Output the [X, Y] coordinate of the center of the cell containing the given text.  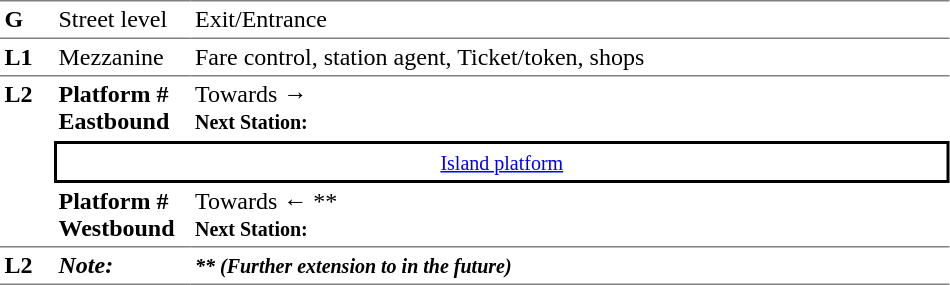
Fare control, station agent, Ticket/token, shops [570, 58]
Mezzanine [122, 58]
G [27, 20]
Towards ← **Next Station: [570, 215]
Exit/Entrance [570, 20]
Street level [122, 20]
Platform #Eastbound [122, 108]
L1 [27, 58]
Towards → Next Station: [570, 108]
L2 [27, 162]
Island platform [502, 162]
Platform #Westbound [122, 215]
